For the text-containing cell, return its midpoint in (x, y) coordinate format. 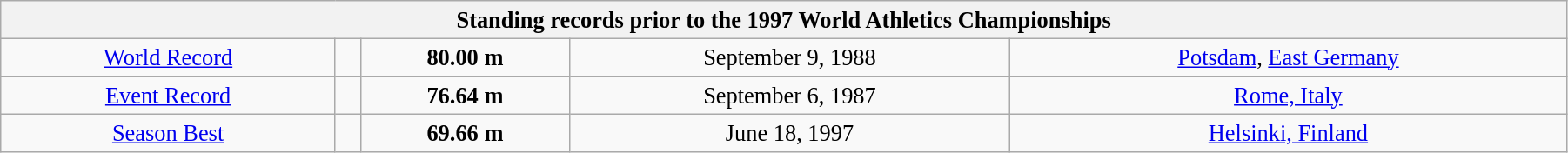
Event Record (169, 95)
Season Best (169, 133)
June 18, 1997 (789, 133)
Rome, Italy (1288, 95)
Potsdam, East Germany (1288, 57)
80.00 m (465, 57)
September 6, 1987 (789, 95)
Standing records prior to the 1997 World Athletics Championships (784, 19)
69.66 m (465, 133)
World Record (169, 57)
September 9, 1988 (789, 57)
76.64 m (465, 95)
Helsinki, Finland (1288, 133)
